Locate the cell with the specified text and output its [x, y] center coordinate. 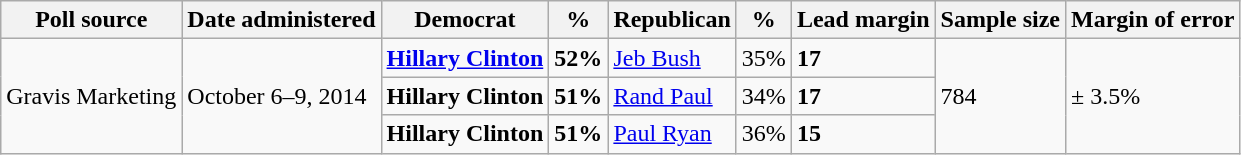
34% [764, 96]
Sample size [1000, 20]
Poll source [92, 20]
35% [764, 58]
Democrat [465, 20]
± 3.5% [1152, 96]
Lead margin [863, 20]
Gravis Marketing [92, 96]
Rand Paul [672, 96]
Date administered [282, 20]
October 6–9, 2014 [282, 96]
52% [578, 58]
Margin of error [1152, 20]
Republican [672, 20]
36% [764, 134]
Paul Ryan [672, 134]
Jeb Bush [672, 58]
784 [1000, 96]
15 [863, 134]
